Search for the cell housing the specified text and yield its [X, Y] center coordinate. 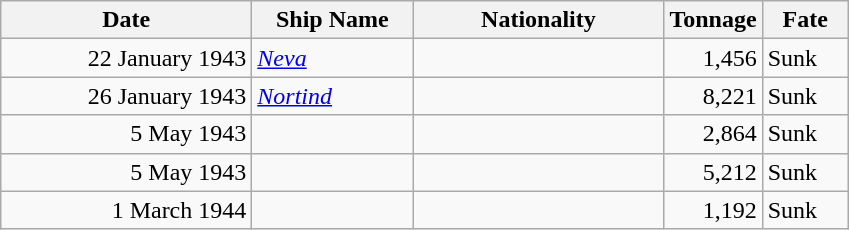
Tonnage [713, 20]
1,456 [713, 58]
5,212 [713, 172]
2,864 [713, 134]
8,221 [713, 96]
1 March 1944 [126, 210]
Date [126, 20]
Neva [332, 58]
22 January 1943 [126, 58]
Nationality [538, 20]
Ship Name [332, 20]
26 January 1943 [126, 96]
Nortind [332, 96]
1,192 [713, 210]
Fate [805, 20]
